Pinpoint the cell where the given text exists, returning its [X, Y] midpoint coordinate. 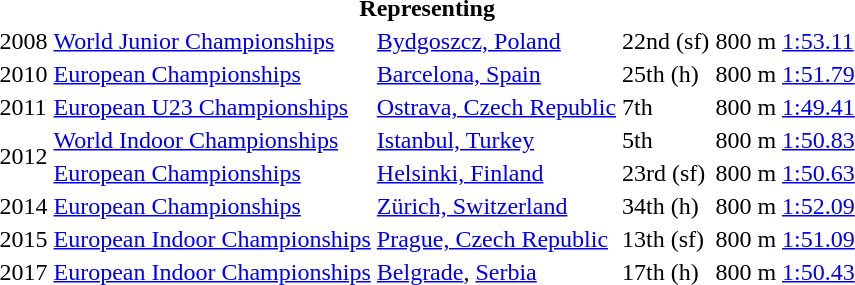
European U23 Championships [212, 107]
23rd (sf) [666, 173]
22nd (sf) [666, 41]
7th [666, 107]
13th (sf) [666, 239]
Barcelona, Spain [496, 74]
Prague, Czech Republic [496, 239]
World Indoor Championships [212, 140]
Helsinki, Finland [496, 173]
34th (h) [666, 206]
25th (h) [666, 74]
World Junior Championships [212, 41]
Bydgoszcz, Poland [496, 41]
5th [666, 140]
Istanbul, Turkey [496, 140]
Zürich, Switzerland [496, 206]
Ostrava, Czech Republic [496, 107]
European Indoor Championships [212, 239]
